Locate the cell with the specified text and output its (X, Y) center coordinate. 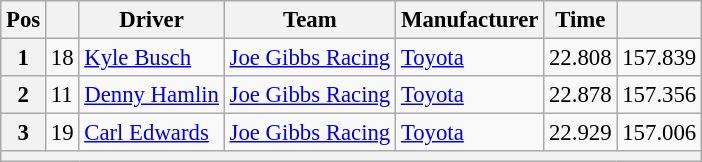
Driver (152, 20)
Manufacturer (470, 20)
157.839 (660, 58)
157.006 (660, 133)
Pos (24, 20)
1 (24, 58)
22.808 (580, 58)
157.356 (660, 95)
3 (24, 133)
2 (24, 95)
Denny Hamlin (152, 95)
19 (62, 133)
22.878 (580, 95)
18 (62, 58)
Time (580, 20)
22.929 (580, 133)
11 (62, 95)
Carl Edwards (152, 133)
Team (310, 20)
Kyle Busch (152, 58)
